Scan for the cell matching the given text and deliver its (x, y) coordinate at center. 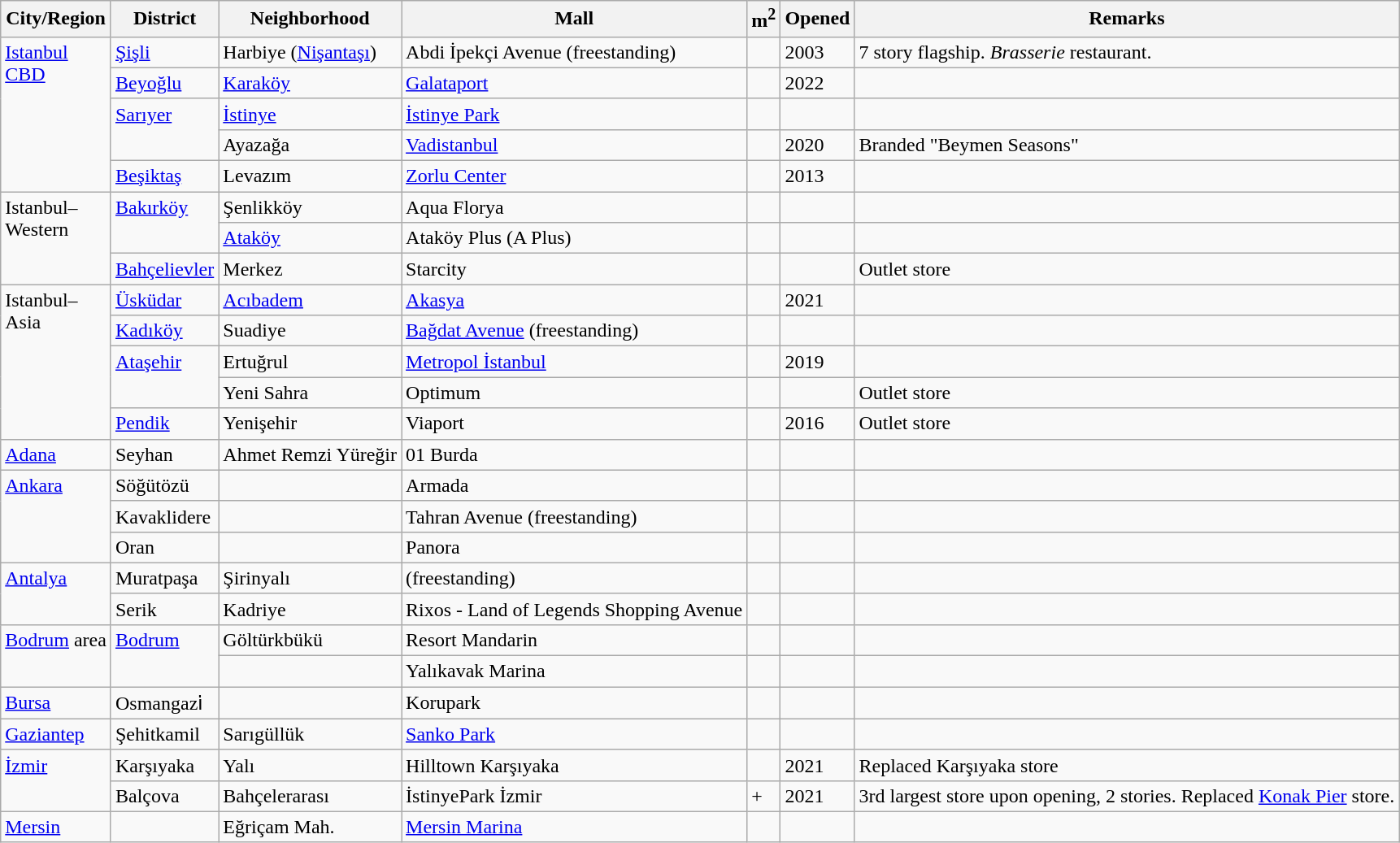
Bahçelievler (164, 269)
Üsküdar (164, 300)
Branded "Beymen Seasons" (1127, 145)
Levazım (311, 176)
Mersin (56, 827)
İstinye (311, 114)
Galataport (574, 83)
2003 (818, 52)
Beyoğlu (164, 83)
Kadıköy (164, 331)
Sanko Park (574, 734)
Metropol İstanbul (574, 362)
Mall (574, 20)
Karaköy (311, 83)
Şişli (164, 52)
IstanbulCBD (56, 114)
Istanbul–Western (56, 238)
Yenişehir (311, 424)
Korupark (574, 703)
District (164, 20)
Ertuğrul (311, 362)
+ (764, 796)
Pendik (164, 424)
Gaziantep (56, 734)
(freestanding) (574, 578)
01 Burda (574, 454)
Yalıkavak Marina (574, 671)
Ataköy (311, 238)
Oran (164, 547)
Ataşehir (164, 377)
İstinye Park (574, 114)
Suadiye (311, 331)
Acıbadem (311, 300)
2013 (818, 176)
Muratpaşa (164, 578)
City/Region (56, 20)
Balçova (164, 796)
Söğütözü (164, 485)
Optimum (574, 393)
Bodrum area (56, 655)
Eğriçam Mah. (311, 827)
Istanbul–Asia (56, 362)
Akasya (574, 300)
Antalya (56, 593)
m2 (764, 20)
Seyhan (164, 454)
Abdi İpekçi Avenue (freestanding) (574, 52)
7 story flagship. Brasserie restaurant. (1127, 52)
Serik (164, 609)
Yalı (311, 765)
3rd largest store upon opening, 2 stories. Replaced Konak Pier store. (1127, 796)
Şehitkamil (164, 734)
Opened (818, 20)
Sarıgüllük (311, 734)
Merkez (311, 269)
Panora (574, 547)
Neighborhood (311, 20)
Osmangazi̇ (164, 703)
Şirinyalı (311, 578)
Ataköy Plus (A Plus) (574, 238)
Hilltown Karşıyaka (574, 765)
Şenlikköy (311, 207)
Tahran Avenue (freestanding) (574, 516)
2022 (818, 83)
Yeni Sahra (311, 393)
Zorlu Center (574, 176)
Replaced Karşıyaka store (1127, 765)
2020 (818, 145)
2019 (818, 362)
Starcity (574, 269)
Viaport (574, 424)
Kadriye (311, 609)
Harbiye (Nişantaşı) (311, 52)
Mersin Marina (574, 827)
Aqua Florya (574, 207)
2016 (818, 424)
Beşiktaş (164, 176)
Bahçelerarası (311, 796)
Karşıyaka (164, 765)
İstinyePark İzmir (574, 796)
Bursa (56, 703)
Göltürkbükü (311, 640)
Armada (574, 485)
Resort Mandarin (574, 640)
Vadistanbul (574, 145)
Bakırköy (164, 223)
Adana (56, 454)
Rixos - Land of Legends Shopping Avenue (574, 609)
Remarks (1127, 20)
Ankara (56, 516)
Bağdat Avenue (freestanding) (574, 331)
Sarıyer (164, 129)
Ayazağa (311, 145)
Kavaklidere (164, 516)
İzmir (56, 780)
Ahmet Remzi Yüreğir (311, 454)
Bodrum (164, 655)
